For the text-containing cell, return its midpoint in [X, Y] coordinate format. 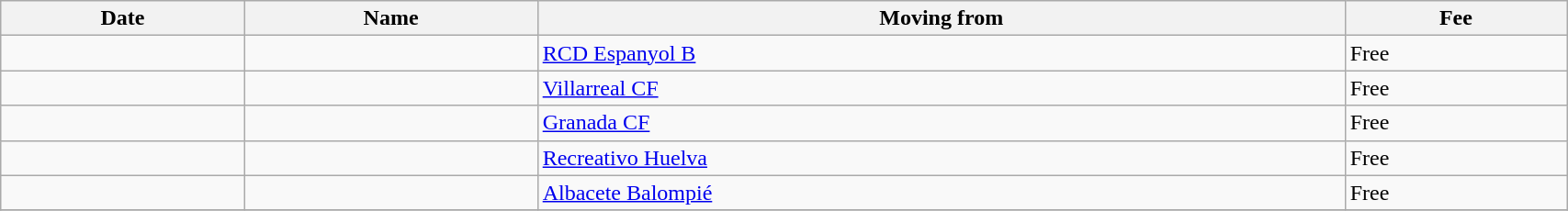
Granada CF [941, 123]
Recreativo Huelva [941, 158]
RCD Espanyol B [941, 53]
Moving from [941, 18]
Villarreal CF [941, 88]
Date [123, 18]
Fee [1455, 18]
Name [391, 18]
Albacete Balompié [941, 193]
